Return (X, Y) of the center of cell containing provided text 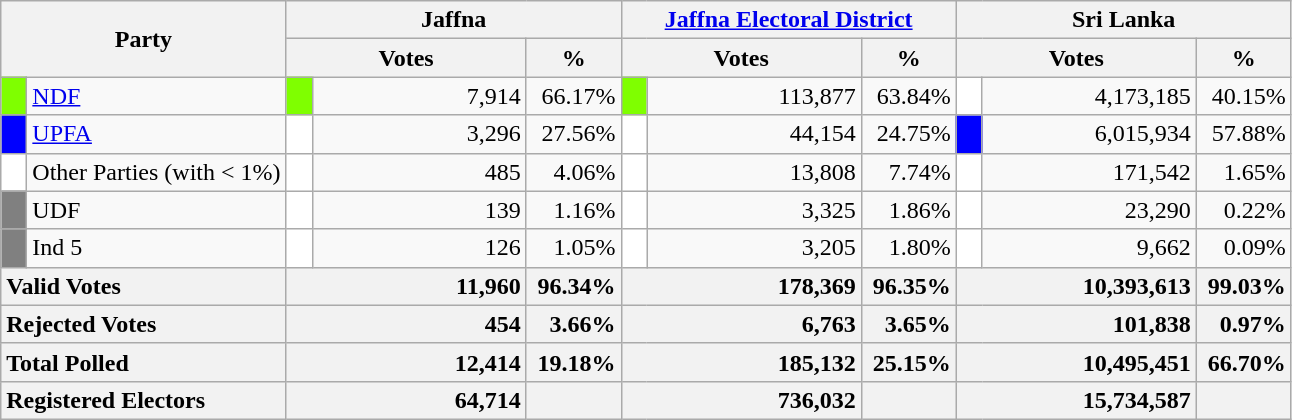
64,714 (406, 400)
27.56% (574, 134)
178,369 (741, 286)
63.84% (908, 96)
96.34% (574, 286)
Sri Lanka (1124, 20)
40.15% (1244, 96)
3,296 (419, 134)
485 (419, 172)
NDF (156, 96)
139 (419, 210)
Party (144, 39)
6,015,934 (1089, 134)
10,495,451 (1076, 362)
3,325 (754, 210)
7.74% (908, 172)
171,542 (1089, 172)
1.05% (574, 248)
4.06% (574, 172)
1.86% (908, 210)
736,032 (741, 400)
12,414 (406, 362)
185,132 (741, 362)
66.17% (574, 96)
454 (406, 324)
19.18% (574, 362)
24.75% (908, 134)
Rejected Votes (144, 324)
101,838 (1076, 324)
99.03% (1244, 286)
1.16% (574, 210)
1.80% (908, 248)
Jaffna Electoral District (788, 20)
9,662 (1089, 248)
Total Polled (144, 362)
1.65% (1244, 172)
3.65% (908, 324)
57.88% (1244, 134)
6,763 (741, 324)
7,914 (419, 96)
44,154 (754, 134)
25.15% (908, 362)
0.22% (1244, 210)
0.97% (1244, 324)
96.35% (908, 286)
66.70% (1244, 362)
Registered Electors (144, 400)
10,393,613 (1076, 286)
126 (419, 248)
Ind 5 (156, 248)
UDF (156, 210)
23,290 (1089, 210)
Valid Votes (144, 286)
13,808 (754, 172)
Other Parties (with < 1%) (156, 172)
4,173,185 (1089, 96)
113,877 (754, 96)
0.09% (1244, 248)
3,205 (754, 248)
11,960 (406, 286)
UPFA (156, 134)
3.66% (574, 324)
15,734,587 (1076, 400)
Jaffna (454, 20)
